Provide the (X, Y) coordinate of the cell's center where the given text is located.  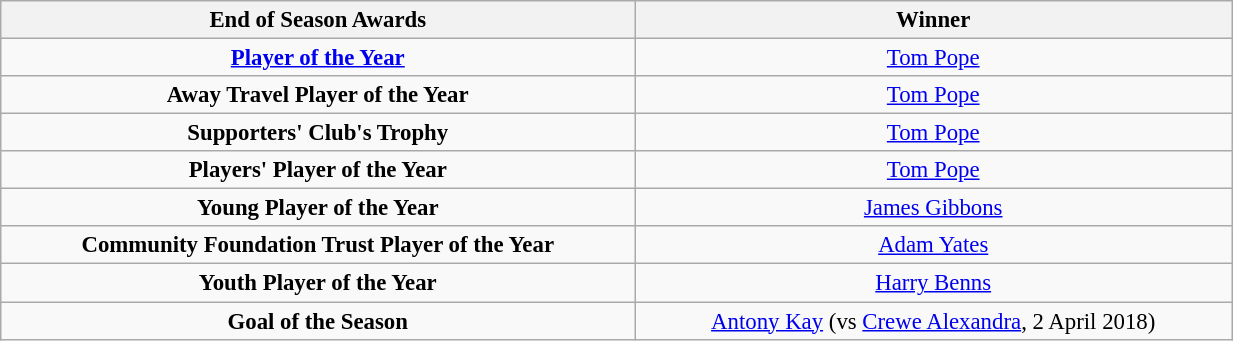
Antony Kay (vs Crewe Alexandra, 2 April 2018) (934, 321)
Supporters' Club's Trophy (318, 133)
Youth Player of the Year (318, 283)
James Gibbons (934, 208)
Adam Yates (934, 245)
Away Travel Player of the Year (318, 95)
Harry Benns (934, 283)
Goal of the Season (318, 321)
Players' Player of the Year (318, 170)
Community Foundation Trust Player of the Year (318, 245)
Winner (934, 20)
Young Player of the Year (318, 208)
Player of the Year (318, 58)
End of Season Awards (318, 20)
